Pinpoint the cell where the given text exists, returning its [x, y] midpoint coordinate. 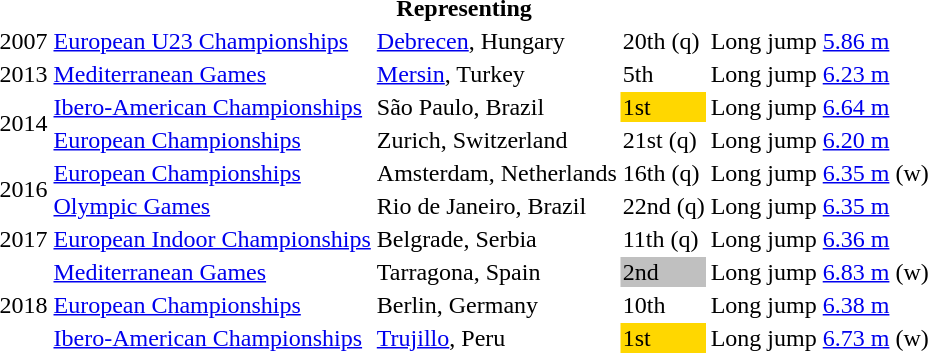
Berlin, Germany [496, 305]
11th (q) [664, 239]
16th (q) [664, 173]
2nd [664, 272]
São Paulo, Brazil [496, 107]
European U23 Championships [212, 41]
22nd (q) [664, 206]
Debrecen, Hungary [496, 41]
20th (q) [664, 41]
Belgrade, Serbia [496, 239]
5th [664, 74]
Olympic Games [212, 206]
Mersin, Turkey [496, 74]
European Indoor Championships [212, 239]
Trujillo, Peru [496, 338]
21st (q) [664, 140]
Tarragona, Spain [496, 272]
Rio de Janeiro, Brazil [496, 206]
Amsterdam, Netherlands [496, 173]
Zurich, Switzerland [496, 140]
10th [664, 305]
